Scan for the cell matching the given text and deliver its [x, y] coordinate at center. 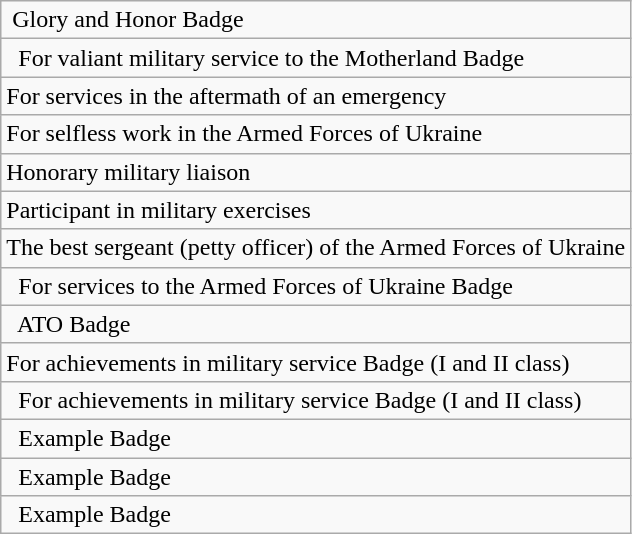
Honorary military liaison [316, 172]
Participant in military exercises [316, 210]
The best sergeant (petty officer) of the Armed Forces of Ukraine [316, 248]
For services to the Armed Forces of Ukraine Badge [316, 286]
For services in the aftermath of an emergency [316, 96]
For selfless work in the Armed Forces of Ukraine [316, 134]
For valiant military service to the Motherland Badge [316, 58]
ATO Badge [316, 324]
Glory and Honor Badge [316, 20]
